Search for the cell housing the specified text and yield its (X, Y) center coordinate. 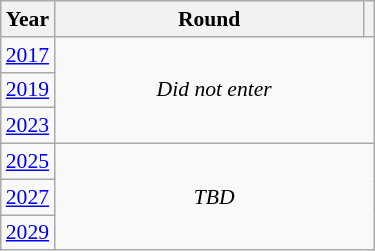
Did not enter (214, 90)
2017 (28, 55)
2025 (28, 162)
TBD (214, 198)
2027 (28, 197)
2019 (28, 90)
Round (209, 19)
2023 (28, 126)
2029 (28, 233)
Year (28, 19)
